Output the (X, Y) coordinate of the center of the cell containing the given text.  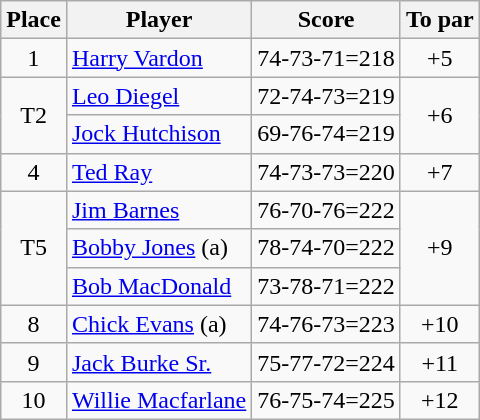
+6 (440, 115)
69-76-74=219 (326, 134)
To par (440, 20)
76-70-76=222 (326, 210)
4 (34, 172)
+9 (440, 248)
73-78-71=222 (326, 286)
Player (158, 20)
10 (34, 400)
Jim Barnes (158, 210)
9 (34, 362)
74-73-71=218 (326, 58)
+5 (440, 58)
72-74-73=219 (326, 96)
76-75-74=225 (326, 400)
T2 (34, 115)
74-76-73=223 (326, 324)
1 (34, 58)
8 (34, 324)
Jock Hutchison (158, 134)
+7 (440, 172)
+12 (440, 400)
78-74-70=222 (326, 248)
74-73-73=220 (326, 172)
Place (34, 20)
+11 (440, 362)
Bob MacDonald (158, 286)
Bobby Jones (a) (158, 248)
+10 (440, 324)
Willie Macfarlane (158, 400)
Leo Diegel (158, 96)
Harry Vardon (158, 58)
T5 (34, 248)
Jack Burke Sr. (158, 362)
Ted Ray (158, 172)
Chick Evans (a) (158, 324)
Score (326, 20)
75-77-72=224 (326, 362)
